Output the [X, Y] coordinate of the center of the cell containing the given text.  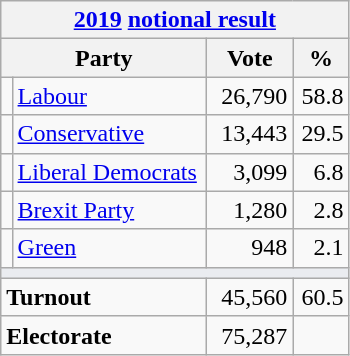
45,560 [250, 297]
6.8 [321, 172]
60.5 [321, 297]
2.8 [321, 210]
Party [104, 58]
Turnout [104, 297]
Conservative [110, 134]
Vote [250, 58]
58.8 [321, 96]
29.5 [321, 134]
% [321, 58]
Labour [110, 96]
Liberal Democrats [110, 172]
948 [250, 248]
1,280 [250, 210]
Brexit Party [110, 210]
2019 notional result [175, 20]
3,099 [250, 172]
75,287 [250, 335]
Electorate [104, 335]
2.1 [321, 248]
13,443 [250, 134]
Green [110, 248]
26,790 [250, 96]
